Detect which cell encompasses the target text, then output its [X, Y] center coordinate. 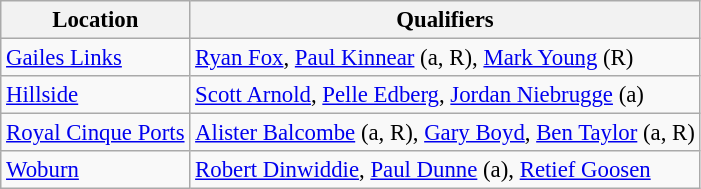
Scott Arnold, Pelle Edberg, Jordan Niebrugge (a) [445, 95]
Robert Dinwiddie, Paul Dunne (a), Retief Goosen [445, 170]
Woburn [96, 170]
Ryan Fox, Paul Kinnear (a, R), Mark Young (R) [445, 58]
Alister Balcombe (a, R), Gary Boyd, Ben Taylor (a, R) [445, 133]
Royal Cinque Ports [96, 133]
Gailes Links [96, 58]
Hillside [96, 95]
Location [96, 20]
Qualifiers [445, 20]
